Output the (X, Y) coordinate of the center of the cell containing the given text.  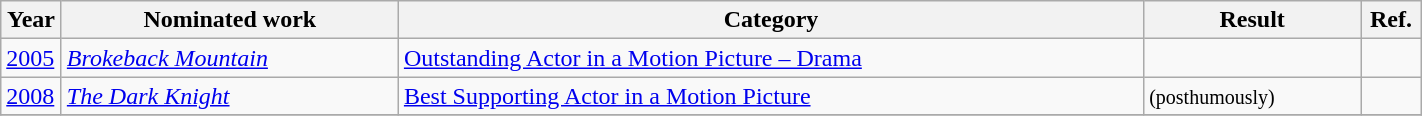
Brokeback Mountain (230, 58)
Outstanding Actor in a Motion Picture – Drama (770, 58)
Best Supporting Actor in a Motion Picture (770, 96)
(posthumously) (1252, 96)
Result (1252, 20)
Ref. (1392, 20)
2008 (32, 96)
Category (770, 20)
2005 (32, 58)
Year (32, 20)
The Dark Knight (230, 96)
Nominated work (230, 20)
